Search for the cell housing the specified text and yield its (x, y) center coordinate. 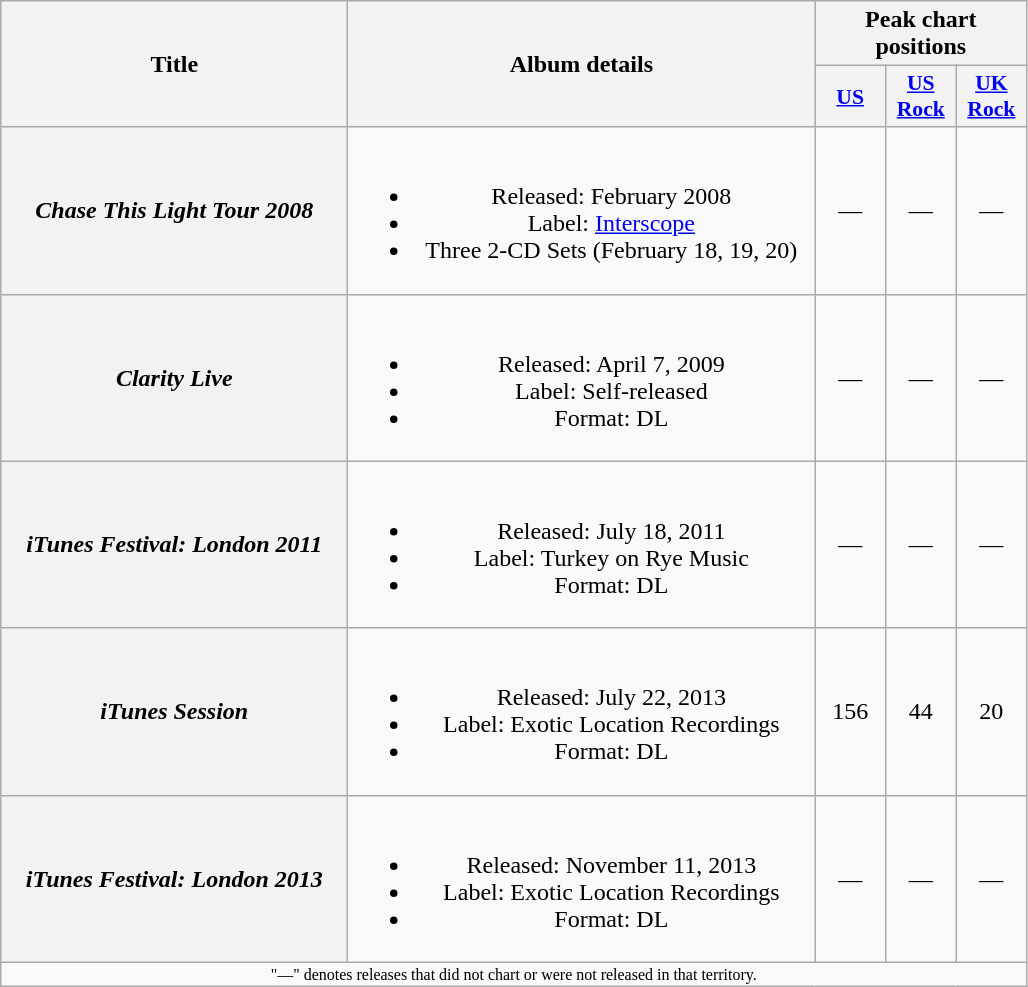
iTunes Session (174, 712)
20 (992, 712)
Released: July 22, 2013Label: Exotic Location RecordingsFormat: DL (582, 712)
Released: November 11, 2013Label: Exotic Location RecordingsFormat: DL (582, 878)
Chase This Light Tour 2008 (174, 210)
iTunes Festival: London 2013 (174, 878)
Clarity Live (174, 378)
Peak chart positions (921, 34)
156 (850, 712)
UKRock (992, 96)
Released: April 7, 2009Label: Self-releasedFormat: DL (582, 378)
"—" denotes releases that did not chart or were not released in that territory. (514, 974)
Released: July 18, 2011Label: Turkey on Rye MusicFormat: DL (582, 544)
Album details (582, 64)
US (850, 96)
Released: February 2008Label: InterscopeThree 2-CD Sets (February 18, 19, 20) (582, 210)
US Rock (920, 96)
iTunes Festival: London 2011 (174, 544)
44 (920, 712)
Title (174, 64)
